Pinpoint the cell where the given text exists, returning its [x, y] midpoint coordinate. 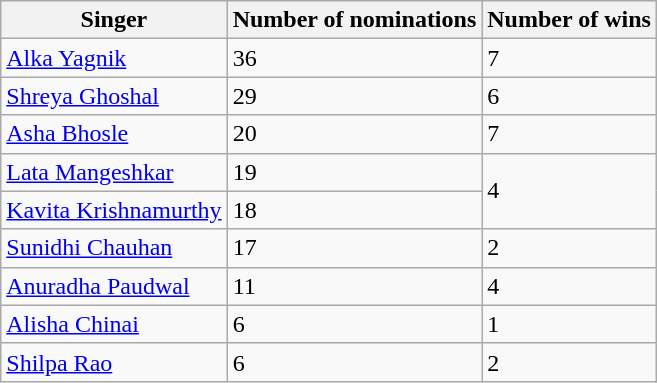
Shilpa Rao [114, 362]
Shreya Ghoshal [114, 96]
Number of nominations [354, 20]
11 [354, 286]
Alka Yagnik [114, 58]
Asha Bhosle [114, 134]
29 [354, 96]
20 [354, 134]
Alisha Chinai [114, 324]
Sunidhi Chauhan [114, 248]
19 [354, 172]
Lata Mangeshkar [114, 172]
Kavita Krishnamurthy [114, 210]
Singer [114, 20]
Anuradha Paudwal [114, 286]
17 [354, 248]
1 [570, 324]
36 [354, 58]
18 [354, 210]
Number of wins [570, 20]
